For the text-containing cell, return its midpoint in [X, Y] coordinate format. 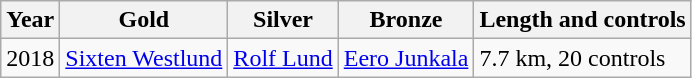
Bronze [406, 20]
2018 [30, 58]
Gold [144, 20]
Length and controls [582, 20]
Rolf Lund [283, 58]
Silver [283, 20]
7.7 km, 20 controls [582, 58]
Sixten Westlund [144, 58]
Eero Junkala [406, 58]
Year [30, 20]
